From the cell containing the given text, extract its center point as (X, Y) coordinate. 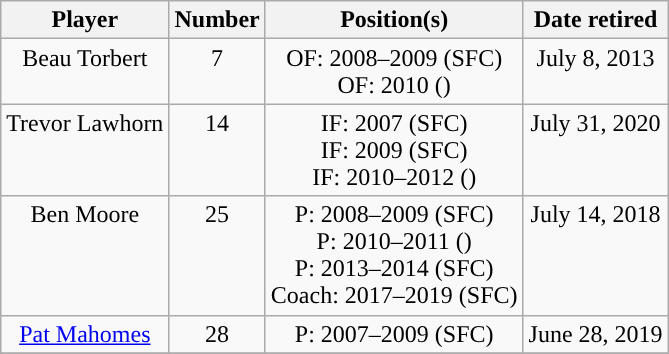
P: 2007–2009 (SFC) (394, 334)
7 (217, 72)
Position(s) (394, 20)
P: 2008–2009 (SFC)P: 2010–2011 ()P: 2013–2014 (SFC)Coach: 2017–2019 (SFC) (394, 256)
Trevor Lawhorn (85, 150)
Beau Torbert (85, 72)
Date retired (596, 20)
June 28, 2019 (596, 334)
14 (217, 150)
IF: 2007 (SFC)IF: 2009 (SFC)IF: 2010–2012 () (394, 150)
July 8, 2013 (596, 72)
July 31, 2020 (596, 150)
Number (217, 20)
Pat Mahomes (85, 334)
28 (217, 334)
Player (85, 20)
25 (217, 256)
July 14, 2018 (596, 256)
Ben Moore (85, 256)
OF: 2008–2009 (SFC)OF: 2010 () (394, 72)
